Extract the (X, Y) coordinate from the center of the cell holding the provided text.  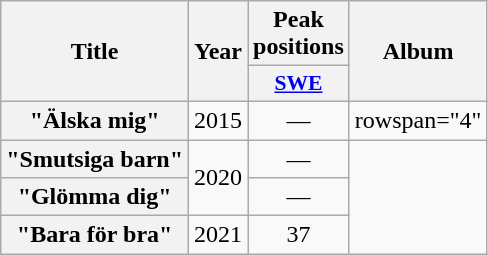
2021 (218, 235)
SWE (299, 84)
"Glömma dig" (95, 197)
"Bara för bra" (95, 235)
Title (95, 52)
37 (299, 235)
2020 (218, 178)
rowspan="4" (418, 120)
Album (418, 52)
Peak positions (299, 34)
"Älska mig" (95, 120)
"Smutsiga barn" (95, 159)
Year (218, 52)
2015 (218, 120)
